Determine the (x, y) coordinate at the center of the cell enclosing the given text.  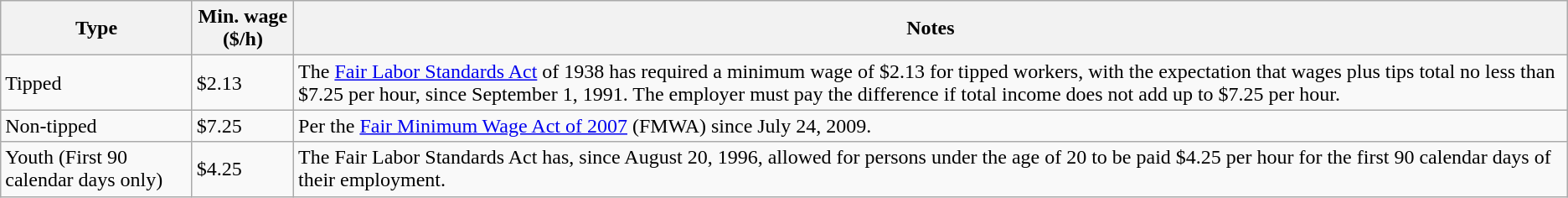
Tipped (96, 82)
Type (96, 29)
Per the Fair Minimum Wage Act of 2007 (FMWA) since July 24, 2009. (931, 126)
Notes (931, 29)
$7.25 (243, 126)
Min. wage ($/h) (243, 29)
Youth (First 90 calendar days only) (96, 169)
Non-tipped (96, 126)
$4.25 (243, 169)
$2.13 (243, 82)
